Output the [X, Y] coordinate of the center of the cell containing the given text.  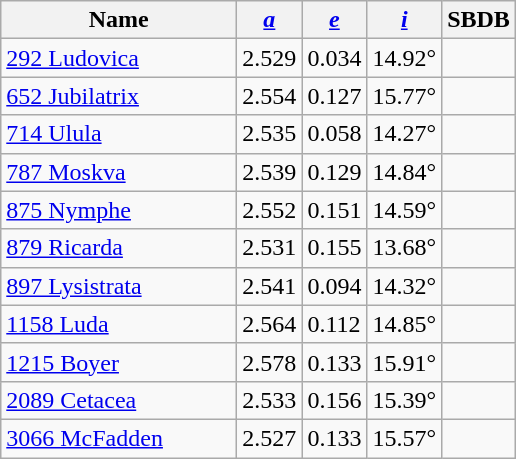
2.554 [270, 96]
292 Ludovica [119, 58]
2.539 [270, 172]
0.127 [334, 96]
15.77° [404, 96]
2089 Cetacea [119, 400]
e [334, 20]
897 Lysistrata [119, 286]
14.27° [404, 134]
2.535 [270, 134]
0.058 [334, 134]
2.541 [270, 286]
0.034 [334, 58]
787 Moskva [119, 172]
14.59° [404, 210]
14.32° [404, 286]
714 Ulula [119, 134]
652 Jubilatrix [119, 96]
879 Ricarda [119, 248]
2.578 [270, 362]
1158 Luda [119, 324]
15.39° [404, 400]
13.68° [404, 248]
2.531 [270, 248]
0.156 [334, 400]
SBDB [479, 20]
0.112 [334, 324]
14.85° [404, 324]
875 Nymphe [119, 210]
0.129 [334, 172]
i [404, 20]
0.094 [334, 286]
2.529 [270, 58]
14.92° [404, 58]
2.527 [270, 438]
2.533 [270, 400]
3066 McFadden [119, 438]
15.91° [404, 362]
2.552 [270, 210]
Name [119, 20]
2.564 [270, 324]
a [270, 20]
15.57° [404, 438]
1215 Boyer [119, 362]
0.151 [334, 210]
0.155 [334, 248]
14.84° [404, 172]
